Scan for the cell matching the given text and deliver its [X, Y] coordinate at center. 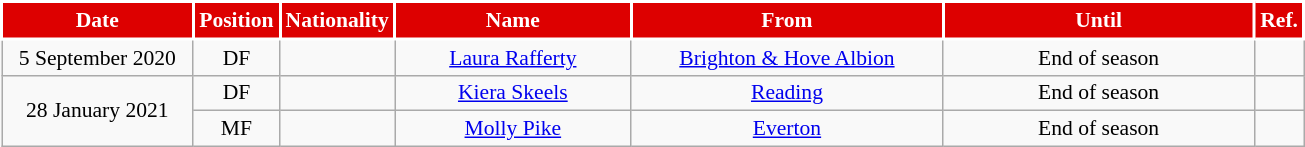
Position [236, 20]
Ref. [1278, 20]
Laura Rafferty [514, 57]
Date [98, 20]
5 September 2020 [98, 57]
Kiera Skeels [514, 93]
Reading [787, 93]
MF [236, 129]
From [787, 20]
Name [514, 20]
Nationality [338, 20]
Everton [787, 129]
28 January 2021 [98, 110]
Until [1099, 20]
Brighton & Hove Albion [787, 57]
Molly Pike [514, 129]
